From the cell containing the given text, extract its center point as (x, y) coordinate. 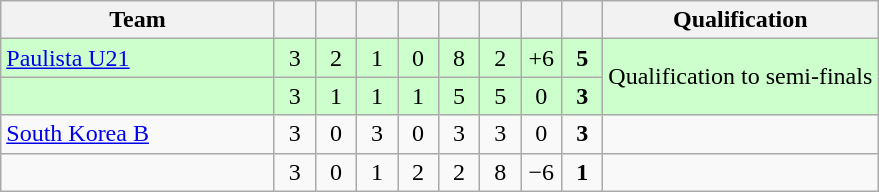
Qualification (740, 20)
South Korea B (138, 134)
Qualification to semi-finals (740, 77)
+6 (542, 58)
Team (138, 20)
−6 (542, 172)
Paulista U21 (138, 58)
